Scan for the cell matching the given text and deliver its [x, y] coordinate at center. 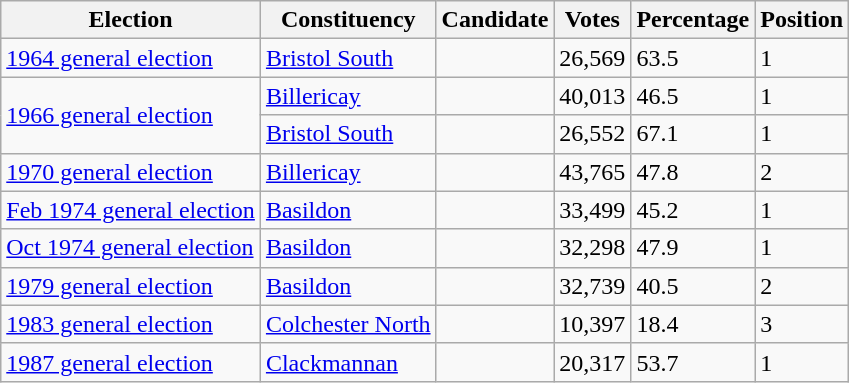
20,317 [592, 362]
53.7 [693, 362]
1964 general election [131, 58]
67.1 [693, 134]
26,569 [592, 58]
Votes [592, 20]
3 [802, 324]
63.5 [693, 58]
45.2 [693, 210]
1983 general election [131, 324]
Candidate [495, 20]
32,298 [592, 248]
Constituency [348, 20]
26,552 [592, 134]
Clackmannan [348, 362]
1987 general election [131, 362]
40,013 [592, 96]
18.4 [693, 324]
47.8 [693, 172]
1966 general election [131, 115]
10,397 [592, 324]
Oct 1974 general election [131, 248]
1970 general election [131, 172]
47.9 [693, 248]
Percentage [693, 20]
Election [131, 20]
1979 general election [131, 286]
40.5 [693, 286]
Colchester North [348, 324]
33,499 [592, 210]
46.5 [693, 96]
43,765 [592, 172]
32,739 [592, 286]
Position [802, 20]
Feb 1974 general election [131, 210]
